Return (X, Y) of the center of cell containing provided text 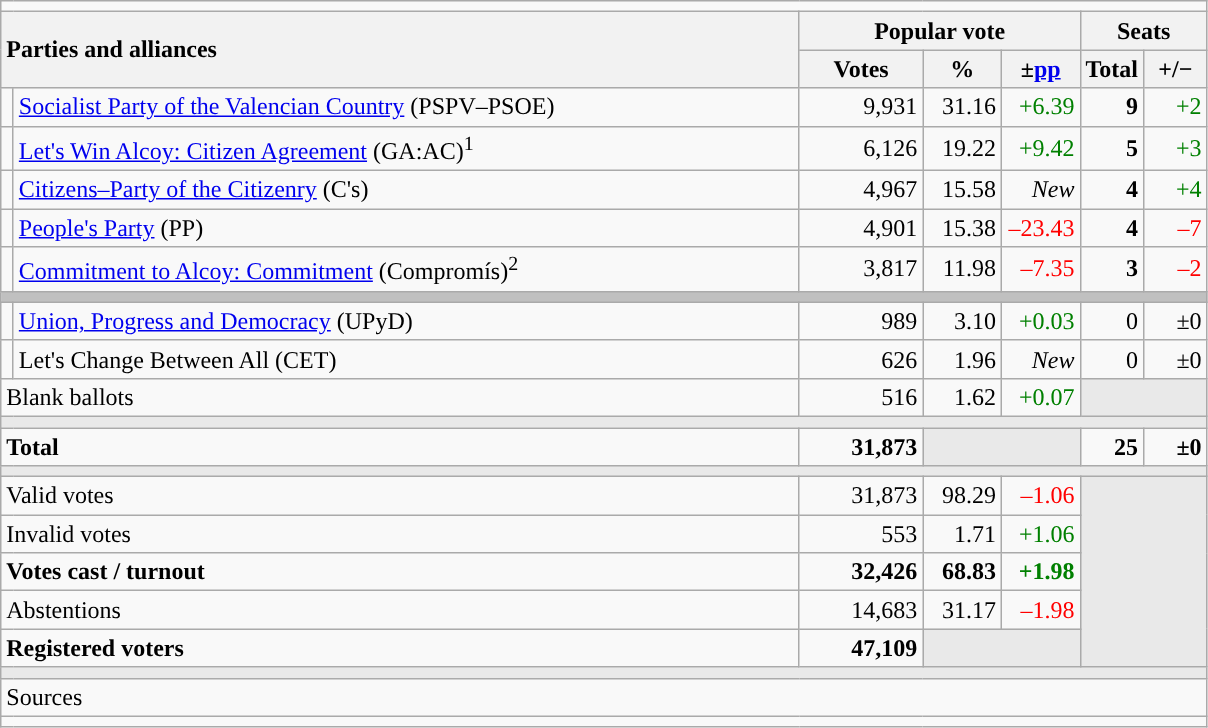
32,426 (861, 572)
–1.06 (1040, 496)
Seats (1144, 31)
–1.98 (1040, 610)
19.22 (962, 148)
9,931 (861, 107)
Let's Change Between All (CET) (406, 359)
+0.03 (1040, 321)
Popular vote (940, 31)
1.62 (962, 397)
Socialist Party of the Valencian Country (PSPV–PSOE) (406, 107)
Let's Win Alcoy: Citizen Agreement (GA:AC)1 (406, 148)
Votes cast / turnout (400, 572)
98.29 (962, 496)
Invalid votes (400, 534)
1.71 (962, 534)
4,901 (861, 228)
±pp (1040, 69)
989 (861, 321)
–2 (1176, 270)
+1.06 (1040, 534)
14,683 (861, 610)
5 (1112, 148)
47,109 (861, 648)
+4 (1176, 190)
31.17 (962, 610)
11.98 (962, 270)
626 (861, 359)
6,126 (861, 148)
–7 (1176, 228)
3,817 (861, 270)
+9.42 (1040, 148)
–23.43 (1040, 228)
Citizens–Party of the Citizenry (C's) (406, 190)
3 (1112, 270)
People's Party (PP) (406, 228)
Valid votes (400, 496)
3.10 (962, 321)
+0.07 (1040, 397)
+2 (1176, 107)
Sources (604, 697)
Union, Progress and Democracy (UPyD) (406, 321)
Votes (861, 69)
31.16 (962, 107)
516 (861, 397)
% (962, 69)
68.83 (962, 572)
4,967 (861, 190)
Registered voters (400, 648)
+1.98 (1040, 572)
15.58 (962, 190)
15.38 (962, 228)
+/− (1176, 69)
–7.35 (1040, 270)
553 (861, 534)
9 (1112, 107)
Abstentions (400, 610)
1.96 (962, 359)
Commitment to Alcoy: Commitment (Compromís)2 (406, 270)
Blank ballots (400, 397)
+3 (1176, 148)
Parties and alliances (400, 50)
+6.39 (1040, 107)
25 (1112, 447)
